From the cell containing the given text, extract its center point as [X, Y] coordinate. 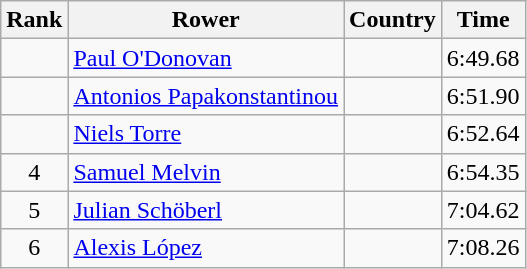
6:49.68 [483, 58]
4 [34, 172]
Niels Torre [206, 134]
Alexis López [206, 248]
6:54.35 [483, 172]
7:08.26 [483, 248]
Rower [206, 20]
Julian Schöberl [206, 210]
Rank [34, 20]
6:52.64 [483, 134]
7:04.62 [483, 210]
6 [34, 248]
Time [483, 20]
6:51.90 [483, 96]
Samuel Melvin [206, 172]
Antonios Papakonstantinou [206, 96]
5 [34, 210]
Paul O'Donovan [206, 58]
Country [393, 20]
